Provide the (x, y) coordinate of the cell's center where the given text is located.  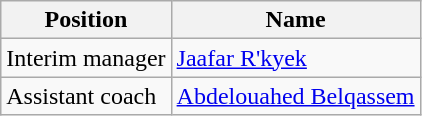
Assistant coach (86, 96)
Position (86, 20)
Interim manager (86, 58)
Jaafar R'kyek (296, 58)
Abdelouahed Belqassem (296, 96)
Name (296, 20)
